Output the (x, y) coordinate of the center of the cell containing the given text.  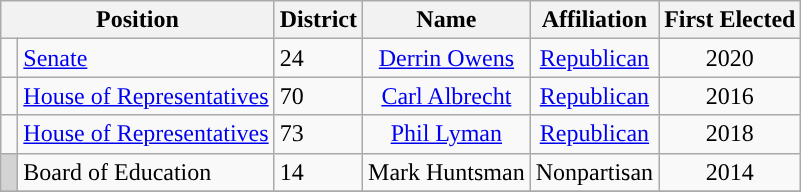
24 (318, 58)
73 (318, 134)
Name (447, 20)
14 (318, 172)
Derrin Owens (447, 58)
First Elected (730, 20)
District (318, 20)
Nonpartisan (594, 172)
Board of Education (146, 172)
70 (318, 96)
2016 (730, 96)
Carl Albrecht (447, 96)
Position (138, 20)
Senate (146, 58)
2018 (730, 134)
Affiliation (594, 20)
2020 (730, 58)
Phil Lyman (447, 134)
Mark Huntsman (447, 172)
2014 (730, 172)
